Capture the cell that displays the provided text and extract its (x, y) central coordinate. 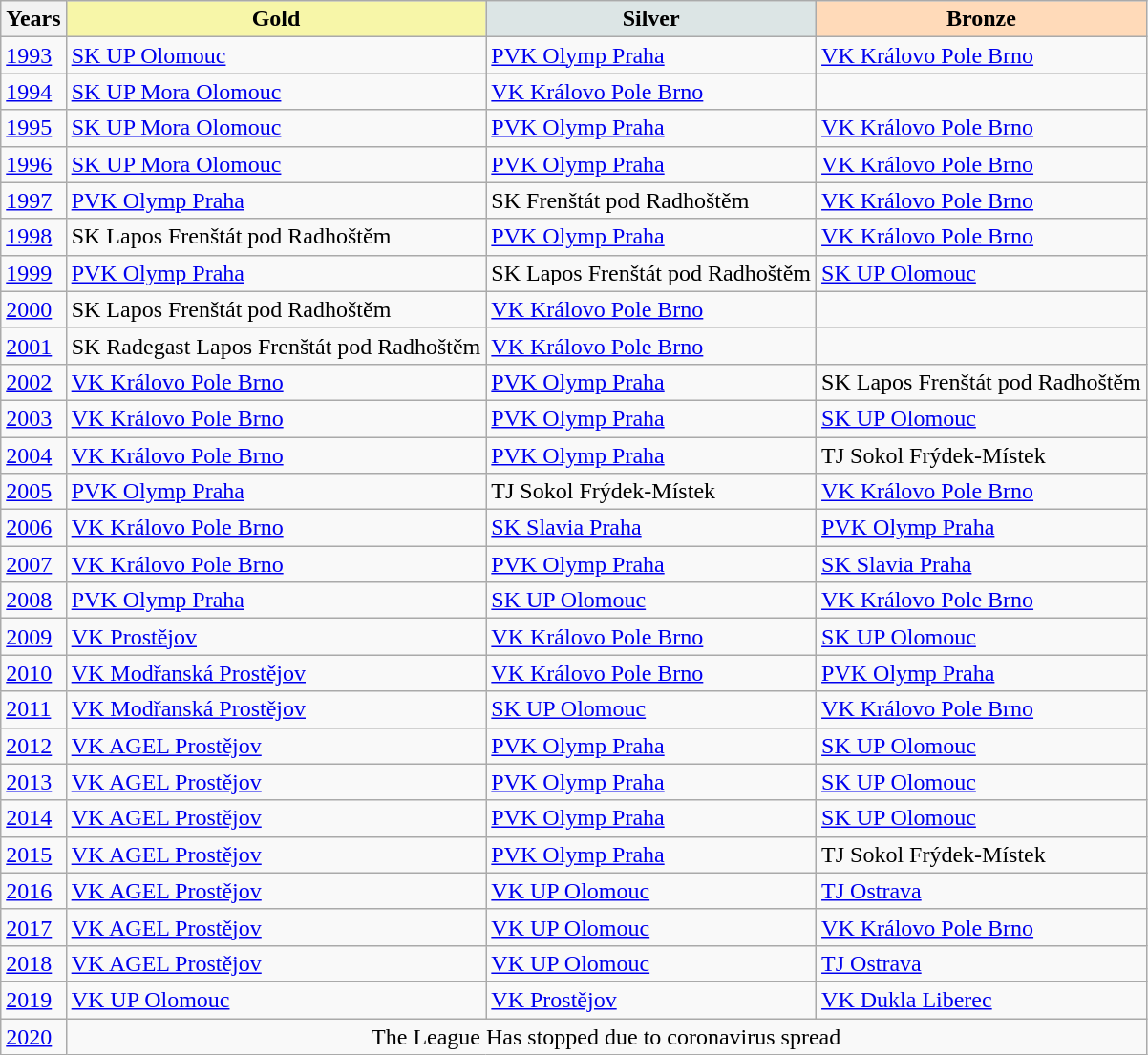
2015 (33, 855)
1994 (33, 92)
2000 (33, 309)
SK Frenštát pod Radhoštěm (651, 200)
2009 (33, 637)
1993 (33, 55)
1998 (33, 237)
1996 (33, 164)
2003 (33, 418)
2012 (33, 746)
2010 (33, 673)
2002 (33, 382)
2020 (33, 1036)
2014 (33, 818)
SK Radegast Lapos Frenštát pod Radhoštěm (276, 346)
2019 (33, 1000)
2001 (33, 346)
The League Has stopped due to coronavirus spread (606, 1036)
Gold (276, 19)
2016 (33, 891)
VK Dukla Liberec (982, 1000)
1999 (33, 273)
1997 (33, 200)
1995 (33, 128)
2004 (33, 455)
2017 (33, 927)
Silver (651, 19)
2018 (33, 963)
2011 (33, 709)
Bronze (982, 19)
2005 (33, 492)
2013 (33, 782)
2008 (33, 601)
Years (33, 19)
2007 (33, 564)
2006 (33, 528)
